Return the [x, y] coordinate for the center point of the cell that contains the specified text.  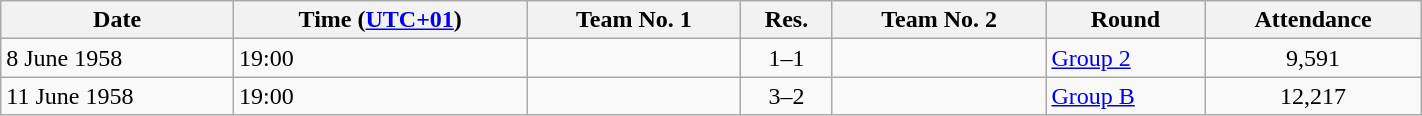
Group B [1126, 96]
Date [118, 20]
Round [1126, 20]
8 June 1958 [118, 58]
11 June 1958 [118, 96]
Attendance [1313, 20]
Time (UTC+01) [380, 20]
Res. [787, 20]
12,217 [1313, 96]
Team No. 1 [634, 20]
3–2 [787, 96]
9,591 [1313, 58]
Group 2 [1126, 58]
Team No. 2 [939, 20]
1–1 [787, 58]
